Provide the [X, Y] coordinate of the cell's center where the given text is located.  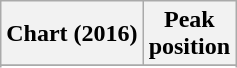
Peakposition [189, 34]
Chart (2016) [72, 34]
